Pinpoint the cell where the given text exists, returning its (x, y) midpoint coordinate. 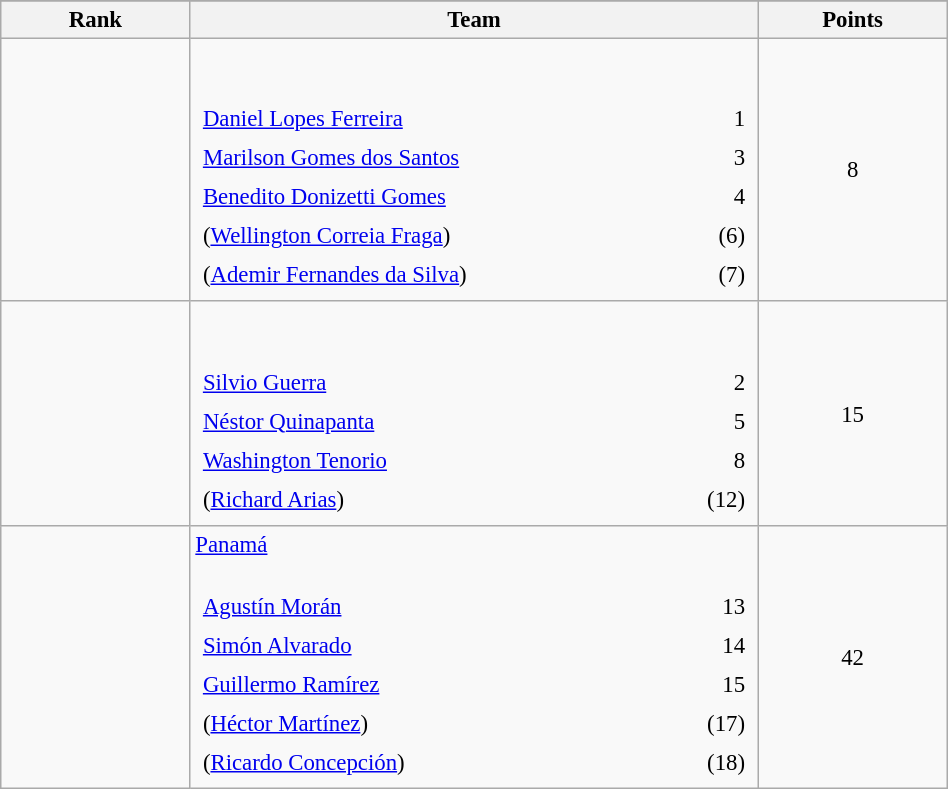
Silvio Guerra (418, 382)
Points (852, 20)
2 (696, 382)
(Héctor Martínez) (422, 723)
(12) (696, 499)
(Ademir Fernandes da Silva) (440, 275)
(Ricardo Concepción) (422, 762)
Benedito Donizetti Gomes (440, 197)
Marilson Gomes dos Santos (440, 158)
4 (718, 197)
Daniel Lopes Ferreira (440, 119)
(18) (700, 762)
Silvio Guerra 2 Néstor Quinapanta 5 Washington Tenorio 8 (Richard Arias) (12) (474, 414)
42 (852, 658)
(6) (718, 236)
Guillermo Ramírez (422, 684)
3 (718, 158)
(17) (700, 723)
5 (696, 421)
14 (700, 645)
(Richard Arias) (418, 499)
Washington Tenorio (418, 460)
Néstor Quinapanta (418, 421)
13 (700, 606)
1 (718, 119)
Panamá Agustín Morán 13 Simón Alvarado 14 Guillermo Ramírez 15 (Héctor Martínez) (17) (Ricardo Concepción) (18) (474, 658)
Daniel Lopes Ferreira 1 Marilson Gomes dos Santos 3 Benedito Donizetti Gomes 4 (Wellington Correia Fraga) (6) (Ademir Fernandes da Silva) (7) (474, 170)
Team (474, 20)
Agustín Morán (422, 606)
(7) (718, 275)
Simón Alvarado (422, 645)
Rank (96, 20)
(Wellington Correia Fraga) (440, 236)
